Identify which cell holds the provided text, then report its [X, Y] central coordinate. 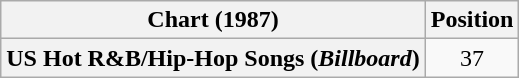
37 [472, 58]
Chart (1987) [213, 20]
US Hot R&B/Hip-Hop Songs (Billboard) [213, 58]
Position [472, 20]
